Determine the (x, y) coordinate at the center of the cell enclosing the given text.  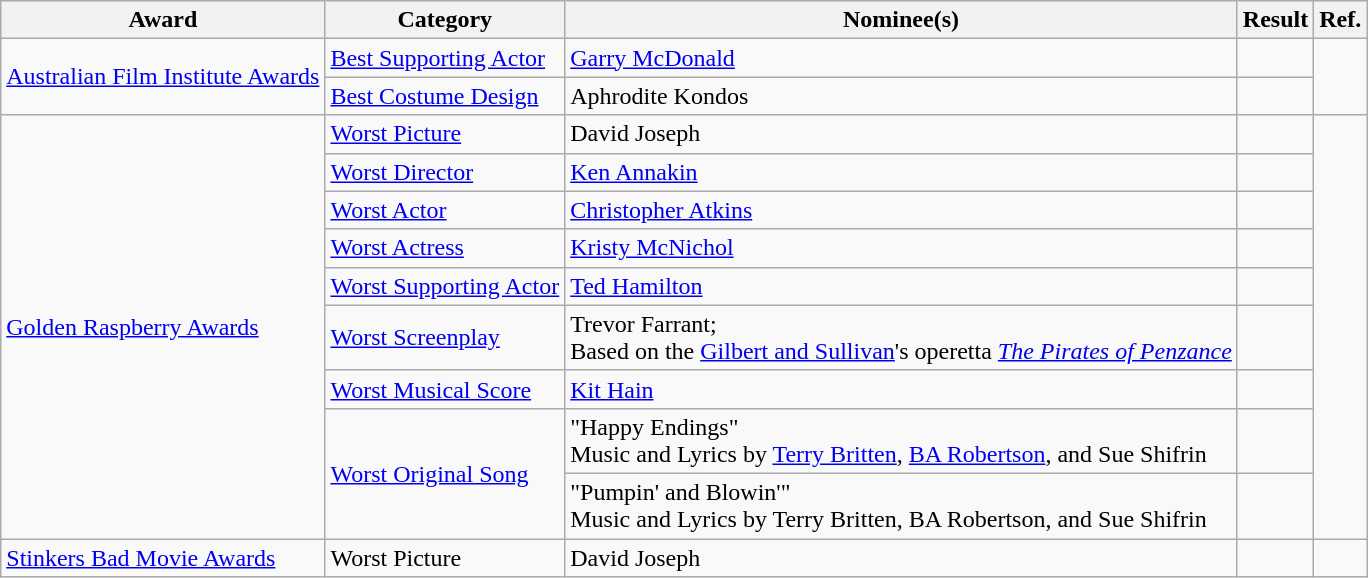
Christopher Atkins (902, 210)
Kit Hain (902, 389)
Award (163, 20)
Australian Film Institute Awards (163, 77)
Nominee(s) (902, 20)
"Happy Endings" Music and Lyrics by Terry Britten, BA Robertson, and Sue Shifrin (902, 440)
Worst Director (445, 172)
Ref. (1340, 20)
Ken Annakin (902, 172)
Category (445, 20)
Kristy McNichol (902, 248)
Worst Actor (445, 210)
Worst Screenplay (445, 338)
Worst Supporting Actor (445, 286)
Worst Original Song (445, 473)
Garry McDonald (902, 58)
"Pumpin' and Blowin'" Music and Lyrics by Terry Britten, BA Robertson, and Sue Shifrin (902, 506)
Stinkers Bad Movie Awards (163, 557)
Aphrodite Kondos (902, 96)
Result (1275, 20)
Best Supporting Actor (445, 58)
Ted Hamilton (902, 286)
Golden Raspberry Awards (163, 327)
Worst Actress (445, 248)
Worst Musical Score (445, 389)
Best Costume Design (445, 96)
Trevor Farrant; Based on the Gilbert and Sullivan's operetta The Pirates of Penzance (902, 338)
